Search for the cell housing the specified text and yield its (x, y) center coordinate. 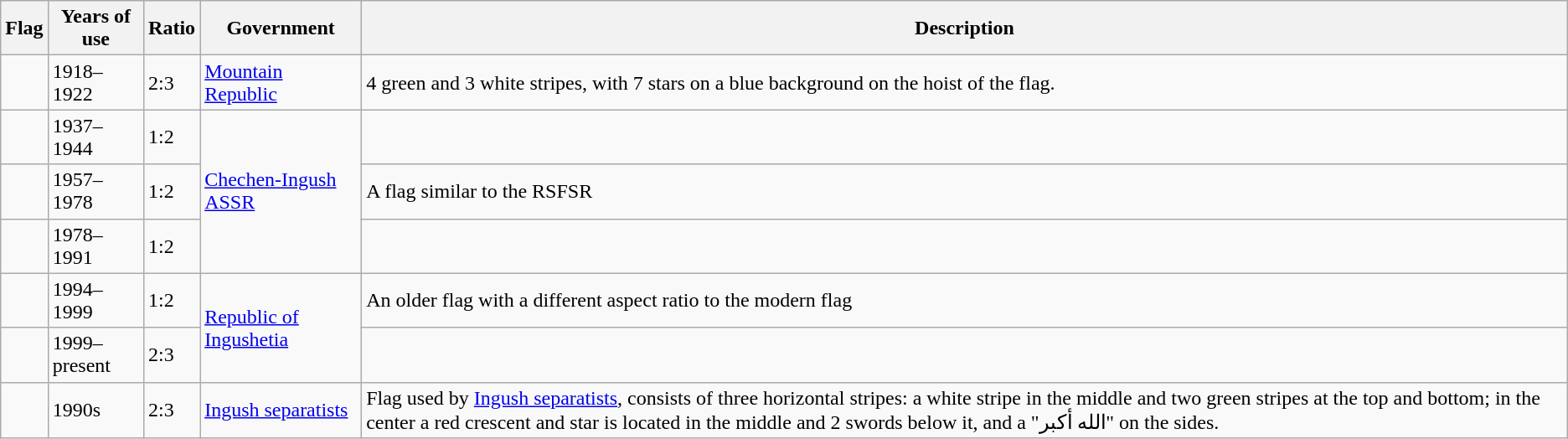
Government (281, 28)
1999–present (95, 355)
Years of use (95, 28)
4 green and 3 white stripes, with 7 stars on a blue background on the hoist of the flag. (965, 82)
1918–1922 (95, 82)
Ratio (173, 28)
A flag similar to the RSFSR (965, 191)
1937–1944 (95, 137)
Flag (24, 28)
1978–1991 (95, 246)
1994–1999 (95, 300)
1990s (95, 411)
An older flag with a different aspect ratio to the modern flag (965, 300)
Ingush separatists (281, 411)
1957–1978 (95, 191)
Mountain Republic (281, 82)
Chechen-Ingush ASSR (281, 191)
Description (965, 28)
Republic of Ingushetia (281, 328)
